Provide the [X, Y] coordinate of the cell's center where the given text is located.  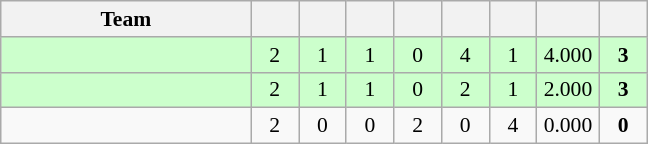
0.000 [568, 126]
4.000 [568, 55]
Team [126, 19]
2.000 [568, 90]
